Scan for the cell matching the given text and deliver its [X, Y] coordinate at center. 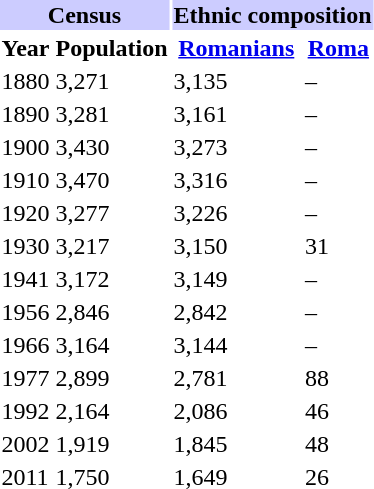
3,161 [236, 114]
3,217 [112, 246]
3,150 [236, 246]
Year [26, 48]
2,164 [112, 411]
Population [112, 48]
2002 [26, 444]
1956 [26, 312]
3,226 [236, 213]
1920 [26, 213]
1992 [26, 411]
2,899 [112, 378]
3,172 [112, 279]
Census [84, 15]
46 [338, 411]
1900 [26, 147]
3,135 [236, 81]
2,842 [236, 312]
1890 [26, 114]
1,919 [112, 444]
88 [338, 378]
31 [338, 246]
Roma [338, 48]
1941 [26, 279]
Ethnic composition [272, 15]
3,430 [112, 147]
1966 [26, 345]
2,846 [112, 312]
1910 [26, 180]
3,281 [112, 114]
3,149 [236, 279]
3,144 [236, 345]
1,845 [236, 444]
1977 [26, 378]
3,277 [112, 213]
3,271 [112, 81]
Romanians [236, 48]
1930 [26, 246]
3,273 [236, 147]
3,470 [112, 180]
2,781 [236, 378]
3,164 [112, 345]
2,086 [236, 411]
1880 [26, 81]
3,316 [236, 180]
48 [338, 444]
